From the cell containing the given text, extract its center point as (x, y) coordinate. 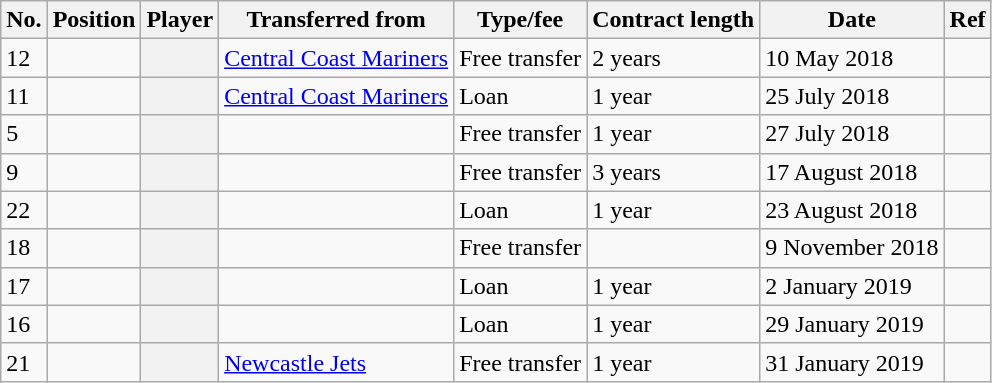
No. (24, 20)
25 July 2018 (852, 96)
9 (24, 172)
Date (852, 20)
Player (180, 20)
18 (24, 248)
Ref (968, 20)
16 (24, 324)
23 August 2018 (852, 210)
10 May 2018 (852, 58)
27 July 2018 (852, 134)
5 (24, 134)
3 years (674, 172)
Position (94, 20)
29 January 2019 (852, 324)
21 (24, 362)
2 January 2019 (852, 286)
Transferred from (336, 20)
22 (24, 210)
2 years (674, 58)
Type/fee (520, 20)
17 August 2018 (852, 172)
12 (24, 58)
17 (24, 286)
11 (24, 96)
9 November 2018 (852, 248)
Newcastle Jets (336, 362)
Contract length (674, 20)
31 January 2019 (852, 362)
